Scan for the cell matching the given text and deliver its [X, Y] coordinate at center. 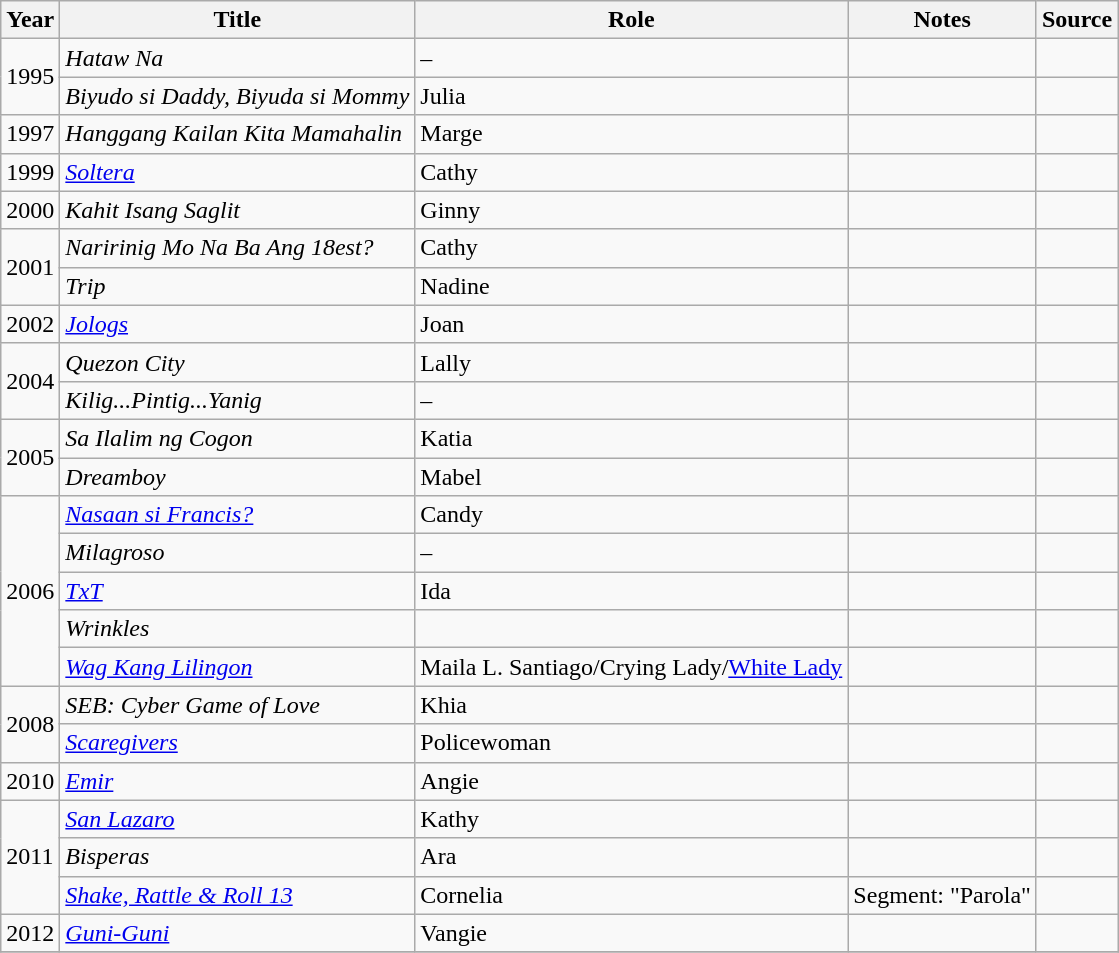
Role [632, 20]
2012 [30, 933]
Ginny [632, 210]
SEB: Cyber Game of Love [238, 705]
Jologs [238, 324]
2000 [30, 210]
Emir [238, 781]
Source [1076, 20]
Maila L. Santiago/Crying Lady/White Lady [632, 667]
Mabel [632, 477]
Wag Kang Lilingon [238, 667]
Marge [632, 134]
Vangie [632, 933]
2004 [30, 381]
Shake, Rattle & Roll 13 [238, 895]
Bisperas [238, 857]
Trip [238, 286]
Milagroso [238, 553]
Soltera [238, 172]
Joan [632, 324]
Naririnig Mo Na Ba Ang 18est? [238, 248]
1995 [30, 77]
2001 [30, 267]
Nadine [632, 286]
Nasaan si Francis? [238, 515]
Hataw Na [238, 58]
Candy [632, 515]
Lally [632, 362]
2010 [30, 781]
Katia [632, 438]
Year [30, 20]
Cornelia [632, 895]
Kilig...Pintig...Yanig [238, 400]
2008 [30, 724]
Ara [632, 857]
Sa Ilalim ng Cogon [238, 438]
Hanggang Kailan Kita Mamahalin [238, 134]
Title [238, 20]
Segment: "Parola" [942, 895]
Julia [632, 96]
Ida [632, 591]
Notes [942, 20]
1999 [30, 172]
2006 [30, 591]
Guni-Guni [238, 933]
Kathy [632, 819]
1997 [30, 134]
2005 [30, 457]
Wrinkles [238, 629]
Angie [632, 781]
2002 [30, 324]
San Lazaro [238, 819]
Khia [632, 705]
Biyudo si Daddy, Biyuda si Mommy [238, 96]
Kahit Isang Saglit [238, 210]
Dreamboy [238, 477]
2011 [30, 857]
Scaregivers [238, 743]
Policewoman [632, 743]
TxT [238, 591]
Quezon City [238, 362]
